Determine the [x, y] coordinate at the center of the cell enclosing the given text.  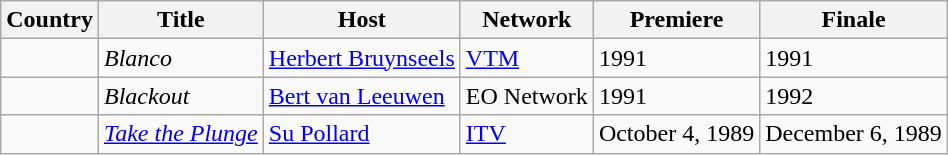
VTM [526, 58]
Country [50, 20]
Herbert Bruynseels [362, 58]
October 4, 1989 [676, 134]
Network [526, 20]
Host [362, 20]
Take the Plunge [180, 134]
Bert van Leeuwen [362, 96]
December 6, 1989 [854, 134]
Premiere [676, 20]
Blanco [180, 58]
ITV [526, 134]
EO Network [526, 96]
Finale [854, 20]
Su Pollard [362, 134]
Title [180, 20]
Blackout [180, 96]
1992 [854, 96]
